Return [X, Y] of the center of cell containing provided text 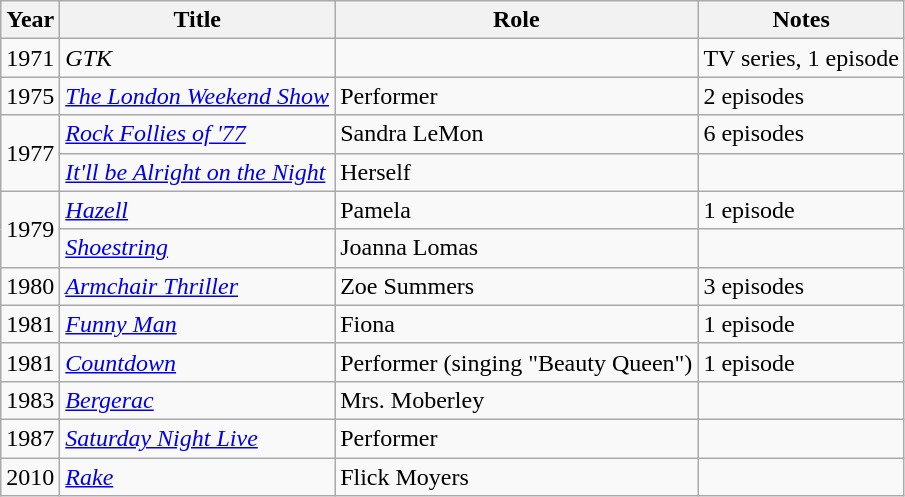
GTK [198, 58]
Joanna Lomas [516, 248]
Herself [516, 172]
The London Weekend Show [198, 96]
It'll be Alright on the Night [198, 172]
Role [516, 20]
6 episodes [802, 134]
1975 [30, 96]
Fiona [516, 324]
1977 [30, 153]
Armchair Thriller [198, 286]
2 episodes [802, 96]
Bergerac [198, 400]
3 episodes [802, 286]
Performer (singing "Beauty Queen") [516, 362]
1983 [30, 400]
Title [198, 20]
Mrs. Moberley [516, 400]
Funny Man [198, 324]
TV series, 1 episode [802, 58]
Flick Moyers [516, 477]
Countdown [198, 362]
1987 [30, 438]
Sandra LeMon [516, 134]
Hazell [198, 210]
Rock Follies of '77 [198, 134]
1979 [30, 229]
Rake [198, 477]
Pamela [516, 210]
Saturday Night Live [198, 438]
1971 [30, 58]
Notes [802, 20]
Shoestring [198, 248]
2010 [30, 477]
Zoe Summers [516, 286]
Year [30, 20]
1980 [30, 286]
